Search for the cell housing the specified text and yield its [x, y] center coordinate. 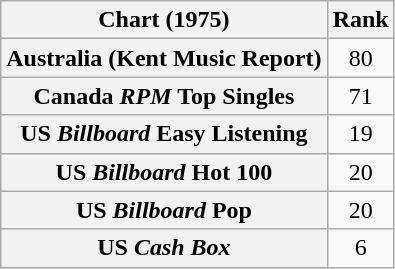
6 [360, 248]
US Billboard Easy Listening [164, 134]
US Billboard Hot 100 [164, 172]
71 [360, 96]
80 [360, 58]
Australia (Kent Music Report) [164, 58]
Rank [360, 20]
19 [360, 134]
Chart (1975) [164, 20]
Canada RPM Top Singles [164, 96]
US Cash Box [164, 248]
US Billboard Pop [164, 210]
